Extract the (X, Y) coordinate from the center of the cell holding the provided text.  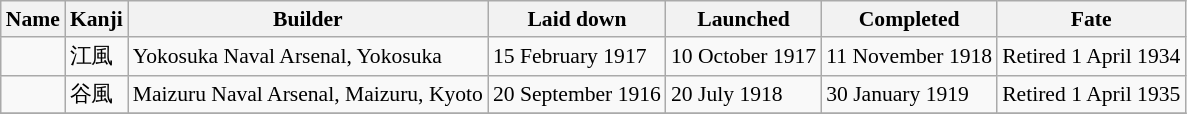
Launched (744, 19)
谷風 (96, 94)
20 July 1918 (744, 94)
Maizuru Naval Arsenal, Maizuru, Kyoto (308, 94)
20 September 1916 (577, 94)
江風 (96, 56)
Yokosuka Naval Arsenal, Yokosuka (308, 56)
Fate (1091, 19)
Builder (308, 19)
Completed (909, 19)
11 November 1918 (909, 56)
15 February 1917 (577, 56)
10 October 1917 (744, 56)
Kanji (96, 19)
30 January 1919 (909, 94)
Retired 1 April 1934 (1091, 56)
Name (33, 19)
Laid down (577, 19)
Retired 1 April 1935 (1091, 94)
